Detect which cell encompasses the target text, then output its (X, Y) center coordinate. 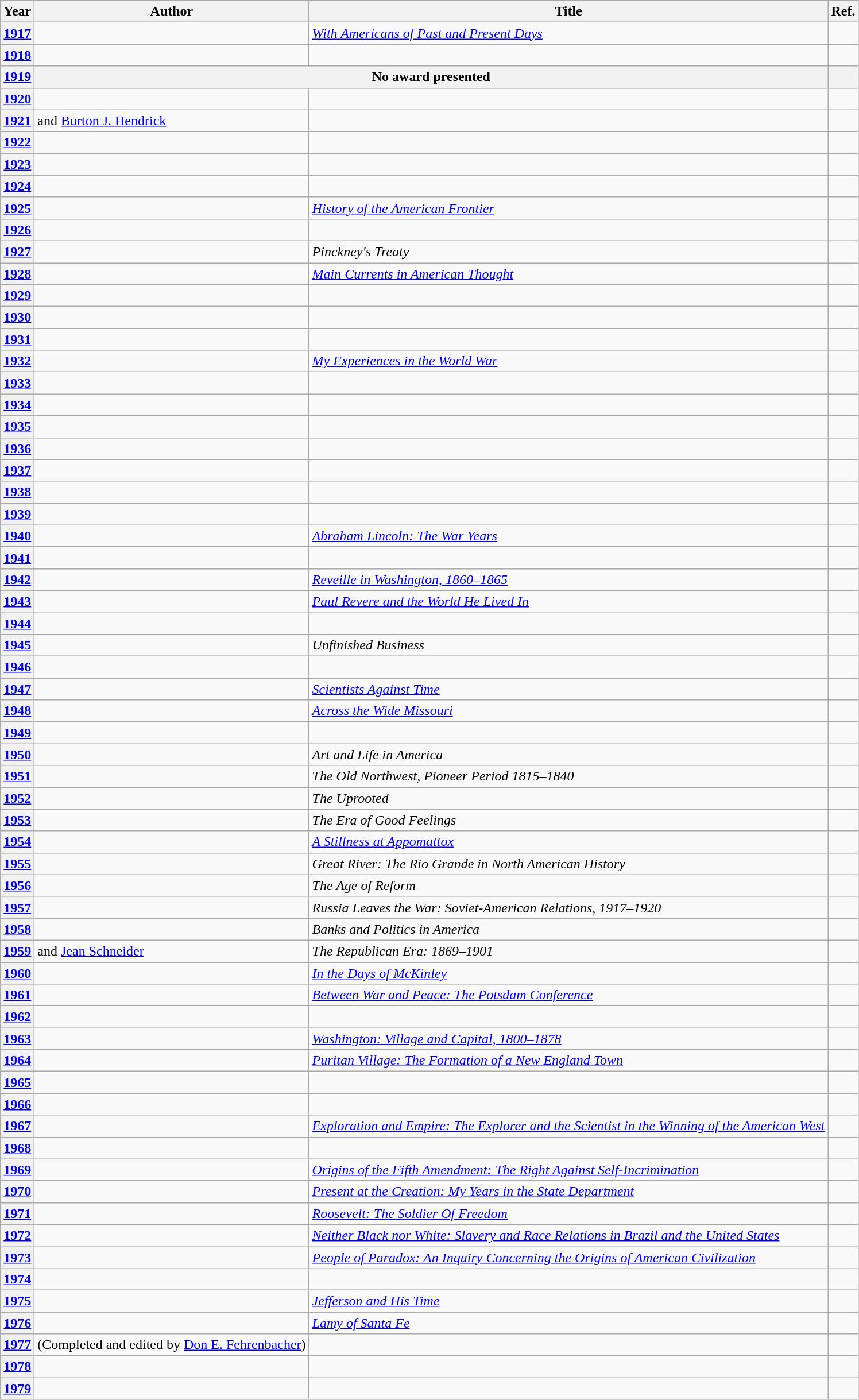
1930 (17, 318)
Puritan Village: The Formation of a New England Town (568, 1061)
1969 (17, 1170)
1970 (17, 1192)
Across the Wide Missouri (568, 711)
The Uprooted (568, 798)
1937 (17, 470)
1933 (17, 383)
1920 (17, 99)
1977 (17, 1345)
1960 (17, 973)
Origins of the Fifth Amendment: The Right Against Self-Incrimination (568, 1170)
My Experiences in the World War (568, 361)
1974 (17, 1279)
Art and Life in America (568, 755)
Reveille in Washington, 1860–1865 (568, 579)
1939 (17, 514)
1927 (17, 252)
Year (17, 11)
Author (172, 11)
1978 (17, 1367)
1918 (17, 55)
A Stillness at Appomattox (568, 842)
1947 (17, 689)
Jefferson and His Time (568, 1301)
Neither Black nor White: Slavery and Race Relations in Brazil and the United States (568, 1235)
1953 (17, 820)
1979 (17, 1389)
1943 (17, 601)
Unfinished Business (568, 645)
Washington: Village and Capital, 1800–1878 (568, 1039)
1971 (17, 1213)
1948 (17, 711)
1917 (17, 33)
1936 (17, 448)
1922 (17, 142)
Banks and Politics in America (568, 929)
1963 (17, 1039)
1926 (17, 230)
Roosevelt: The Soldier Of Freedom (568, 1213)
1942 (17, 579)
Pinckney's Treaty (568, 252)
1966 (17, 1104)
Exploration and Empire: The Explorer and the Scientist in the Winning of the American West (568, 1126)
1940 (17, 536)
Paul Revere and the World He Lived In (568, 601)
Great River: The Rio Grande in North American History (568, 864)
1945 (17, 645)
(Completed and edited by Don E. Fehrenbacher) (172, 1345)
Between War and Peace: The Potsdam Conference (568, 995)
1955 (17, 864)
1921 (17, 121)
1923 (17, 164)
1931 (17, 339)
1976 (17, 1322)
People of Paradox: An Inquiry Concerning the Origins of American Civilization (568, 1257)
1928 (17, 274)
Russia Leaves the War: Soviet-American Relations, 1917–1920 (568, 907)
and Jean Schneider (172, 951)
1949 (17, 733)
1962 (17, 1017)
1975 (17, 1301)
1924 (17, 186)
The Age of Reform (568, 885)
Title (568, 11)
and Burton J. Hendrick (172, 121)
Present at the Creation: My Years in the State Department (568, 1192)
1938 (17, 492)
History of the American Frontier (568, 208)
In the Days of McKinley (568, 973)
1941 (17, 558)
1965 (17, 1082)
Main Currents in American Thought (568, 274)
1954 (17, 842)
1957 (17, 907)
Abraham Lincoln: The War Years (568, 536)
1935 (17, 427)
1946 (17, 667)
1967 (17, 1126)
1934 (17, 405)
1961 (17, 995)
1919 (17, 77)
1972 (17, 1235)
Scientists Against Time (568, 689)
With Americans of Past and Present Days (568, 33)
1956 (17, 885)
1951 (17, 776)
1944 (17, 623)
1932 (17, 361)
No award presented (431, 77)
Ref. (843, 11)
Lamy of Santa Fe (568, 1322)
1925 (17, 208)
The Old Northwest, Pioneer Period 1815–1840 (568, 776)
1959 (17, 951)
1958 (17, 929)
1964 (17, 1061)
1968 (17, 1148)
The Era of Good Feelings (568, 820)
1973 (17, 1257)
1950 (17, 755)
1929 (17, 296)
The Republican Era: 1869–1901 (568, 951)
1952 (17, 798)
